Detect which cell encompasses the target text, then output its [x, y] center coordinate. 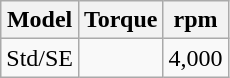
Torque [121, 20]
Model [40, 20]
4,000 [196, 58]
rpm [196, 20]
Std/SE [40, 58]
